Capture the cell that displays the provided text and extract its [x, y] central coordinate. 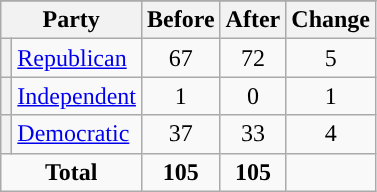
5 [331, 58]
Total [72, 172]
72 [253, 58]
Independent [77, 96]
67 [180, 58]
Before [180, 20]
Party [72, 20]
Change [331, 20]
37 [180, 134]
Republican [77, 58]
Democratic [77, 134]
After [253, 20]
33 [253, 134]
4 [331, 134]
0 [253, 96]
